Provide the (x, y) coordinate of the cell's center where the given text is located.  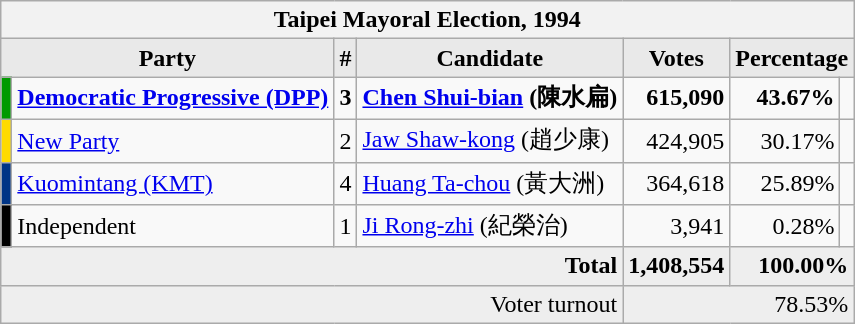
Candidate (490, 58)
Percentage (792, 58)
0.28% (785, 226)
Independent (173, 226)
Democratic Progressive (DPP) (173, 98)
Taipei Mayoral Election, 1994 (428, 20)
Party (168, 58)
Kuomintang (KMT) (173, 184)
Total (312, 266)
Chen Shui-bian (陳水扁) (490, 98)
Voter turnout (312, 304)
1,408,554 (676, 266)
Jaw Shaw-kong (趙少康) (490, 140)
2 (346, 140)
3 (346, 98)
4 (346, 184)
615,090 (676, 98)
424,905 (676, 140)
25.89% (785, 184)
100.00% (792, 266)
New Party (173, 140)
1 (346, 226)
Huang Ta-chou (黃大洲) (490, 184)
43.67% (785, 98)
30.17% (785, 140)
78.53% (738, 304)
Ji Rong-zhi (紀榮治) (490, 226)
# (346, 58)
3,941 (676, 226)
364,618 (676, 184)
Votes (676, 58)
